For the text-containing cell, return its midpoint in [x, y] coordinate format. 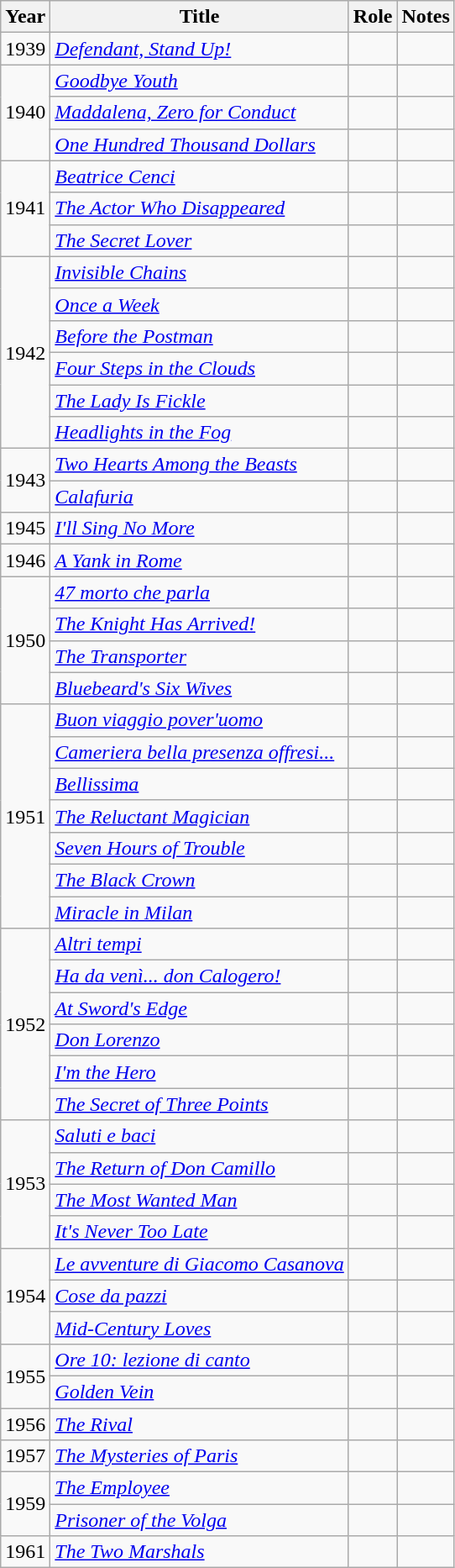
Altri tempi [200, 944]
Saluti e baci [200, 1136]
Le avventure di Giacomo Casanova [200, 1264]
Cameriera bella presenza offresi... [200, 752]
Maddalena, Zero for Conduct [200, 113]
At Sword's Edge [200, 1008]
The Employee [200, 1488]
Bluebeard's Six Wives [200, 688]
1951 [25, 816]
The Actor Who Disappeared [200, 208]
1943 [25, 481]
It's Never Too Late [200, 1232]
1942 [25, 352]
1946 [25, 560]
Buon viaggio pover'uomo [200, 720]
Seven Hours of Trouble [200, 848]
Invisible Chains [200, 272]
1954 [25, 1296]
1952 [25, 1024]
The Transporter [200, 656]
The Black Crown [200, 880]
Once a Week [200, 304]
The Return of Don Camillo [200, 1168]
Role [373, 17]
1941 [25, 208]
Defendant, Stand Up! [200, 49]
1953 [25, 1184]
Title [200, 17]
Notes [426, 17]
Before the Postman [200, 336]
The Secret Lover [200, 240]
1950 [25, 640]
1957 [25, 1456]
One Hundred Thousand Dollars [200, 145]
1959 [25, 1504]
The Two Marshals [200, 1552]
The Rival [200, 1424]
The Reluctant Magician [200, 816]
Calafuria [200, 497]
Two Hearts Among the Beasts [200, 465]
1955 [25, 1376]
The Secret of Three Points [200, 1104]
Don Lorenzo [200, 1040]
1939 [25, 49]
Goodbye Youth [200, 81]
Year [25, 17]
Mid-Century Loves [200, 1328]
Bellissima [200, 784]
The Knight Has Arrived! [200, 624]
1956 [25, 1424]
1940 [25, 113]
Ore 10: lezione di canto [200, 1360]
Ha da venì... don Calogero! [200, 976]
I'm the Hero [200, 1072]
Four Steps in the Clouds [200, 368]
The Lady Is Fickle [200, 401]
Prisoner of the Volga [200, 1520]
Miracle in Milan [200, 912]
1961 [25, 1552]
47 morto che parla [200, 592]
A Yank in Rome [200, 560]
1945 [25, 529]
Cose da pazzi [200, 1296]
The Mysteries of Paris [200, 1456]
I'll Sing No More [200, 529]
The Most Wanted Man [200, 1200]
Golden Vein [200, 1392]
Headlights in the Fog [200, 433]
Beatrice Cenci [200, 176]
